Identify which cell holds the provided text, then report its (X, Y) central coordinate. 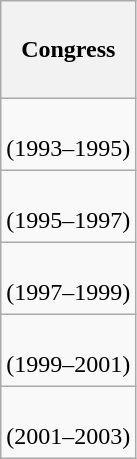
(1997–1999) (68, 279)
(1999–2001) (68, 351)
(2001–2003) (68, 423)
(1993–1995) (68, 135)
Congress (68, 50)
(1995–1997) (68, 207)
